Return (x, y) of the center of cell containing provided text 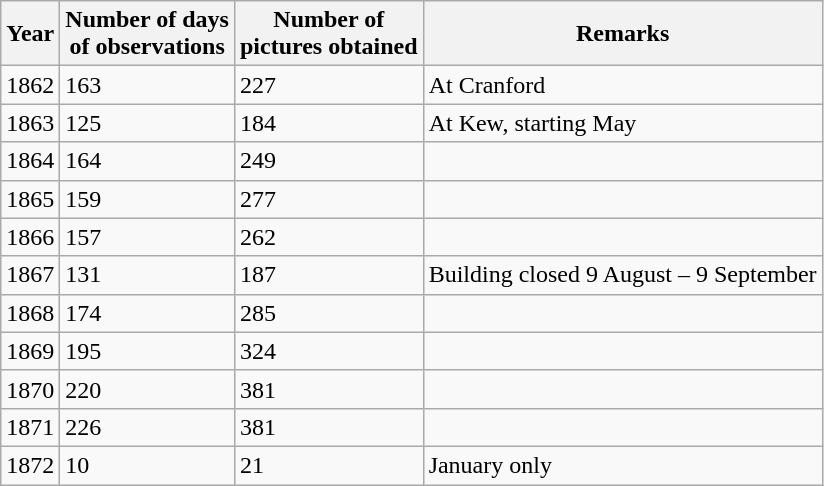
125 (148, 123)
Number of pictures obtained (328, 34)
1865 (30, 199)
187 (328, 275)
10 (148, 465)
226 (148, 427)
174 (148, 313)
195 (148, 351)
At Kew, starting May (622, 123)
1868 (30, 313)
1870 (30, 389)
Remarks (622, 34)
164 (148, 161)
Number of daysof observations (148, 34)
285 (328, 313)
Building closed 9 August – 9 September (622, 275)
1869 (30, 351)
1867 (30, 275)
1872 (30, 465)
131 (148, 275)
262 (328, 237)
157 (148, 237)
1871 (30, 427)
163 (148, 85)
January only (622, 465)
159 (148, 199)
1866 (30, 237)
227 (328, 85)
184 (328, 123)
220 (148, 389)
1862 (30, 85)
277 (328, 199)
324 (328, 351)
At Cranford (622, 85)
21 (328, 465)
Year (30, 34)
1864 (30, 161)
249 (328, 161)
1863 (30, 123)
